From the cell containing the given text, extract its center point as (X, Y) coordinate. 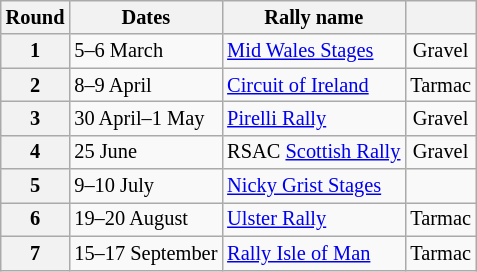
15–17 September (146, 253)
Nicky Grist Stages (314, 186)
19–20 August (146, 219)
1 (36, 51)
7 (36, 253)
RSAC Scottish Rally (314, 152)
5–6 March (146, 51)
2 (36, 85)
Rally name (314, 17)
Mid Wales Stages (314, 51)
5 (36, 186)
Circuit of Ireland (314, 85)
Round (36, 17)
Pirelli Rally (314, 118)
Ulster Rally (314, 219)
Dates (146, 17)
4 (36, 152)
30 April–1 May (146, 118)
25 June (146, 152)
9–10 July (146, 186)
6 (36, 219)
3 (36, 118)
8–9 April (146, 85)
Rally Isle of Man (314, 253)
